For the text-containing cell, return its midpoint in (x, y) coordinate format. 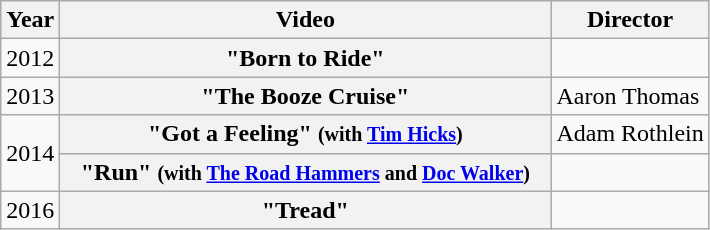
Adam Rothlein (630, 134)
"The Booze Cruise" (306, 96)
Year (30, 20)
2013 (30, 96)
"Tread" (306, 210)
2012 (30, 58)
Director (630, 20)
Aaron Thomas (630, 96)
Video (306, 20)
2016 (30, 210)
"Run" (with The Road Hammers and Doc Walker) (306, 172)
2014 (30, 153)
"Born to Ride" (306, 58)
"Got a Feeling" (with Tim Hicks) (306, 134)
